Provide the (X, Y) coordinate of the cell's center where the given text is located.  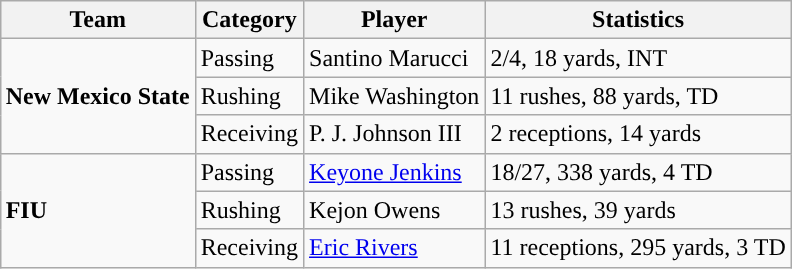
Kejon Owens (394, 210)
2/4, 18 yards, INT (638, 58)
Team (98, 20)
New Mexico State (98, 96)
11 receptions, 295 yards, 3 TD (638, 248)
Statistics (638, 20)
18/27, 338 yards, 4 TD (638, 172)
FIU (98, 210)
Santino Marucci (394, 58)
2 receptions, 14 yards (638, 134)
Keyone Jenkins (394, 172)
Mike Washington (394, 96)
11 rushes, 88 yards, TD (638, 96)
13 rushes, 39 yards (638, 210)
Player (394, 20)
Category (249, 20)
Eric Rivers (394, 248)
P. J. Johnson III (394, 134)
